Identify which cell holds the provided text, then report its (X, Y) central coordinate. 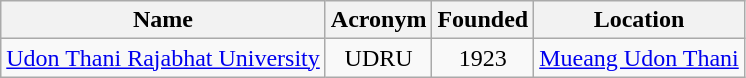
Acronym (378, 20)
Udon Thani Rajabhat University (164, 58)
1923 (483, 58)
Name (164, 20)
Location (640, 20)
Founded (483, 20)
Mueang Udon Thani (640, 58)
UDRU (378, 58)
